From the cell containing the given text, extract its center point as [x, y] coordinate. 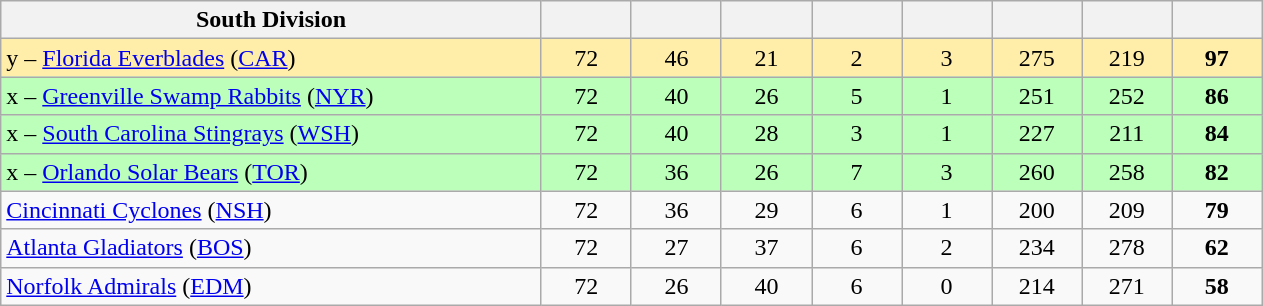
5 [857, 96]
219 [1127, 58]
Atlanta Gladiators (BOS) [272, 248]
211 [1127, 134]
Cincinnati Cyclones (NSH) [272, 210]
209 [1127, 210]
200 [1037, 210]
260 [1037, 172]
234 [1037, 248]
258 [1127, 172]
37 [766, 248]
0 [947, 286]
7 [857, 172]
275 [1037, 58]
82 [1217, 172]
29 [766, 210]
x – Orlando Solar Bears (TOR) [272, 172]
84 [1217, 134]
62 [1217, 248]
46 [676, 58]
y – Florida Everblades (CAR) [272, 58]
28 [766, 134]
79 [1217, 210]
x – South Carolina Stingrays (WSH) [272, 134]
Norfolk Admirals (EDM) [272, 286]
x – Greenville Swamp Rabbits (NYR) [272, 96]
278 [1127, 248]
251 [1037, 96]
252 [1127, 96]
97 [1217, 58]
21 [766, 58]
86 [1217, 96]
271 [1127, 286]
South Division [272, 20]
58 [1217, 286]
214 [1037, 286]
227 [1037, 134]
27 [676, 248]
